From the cell containing the given text, extract its center point as [x, y] coordinate. 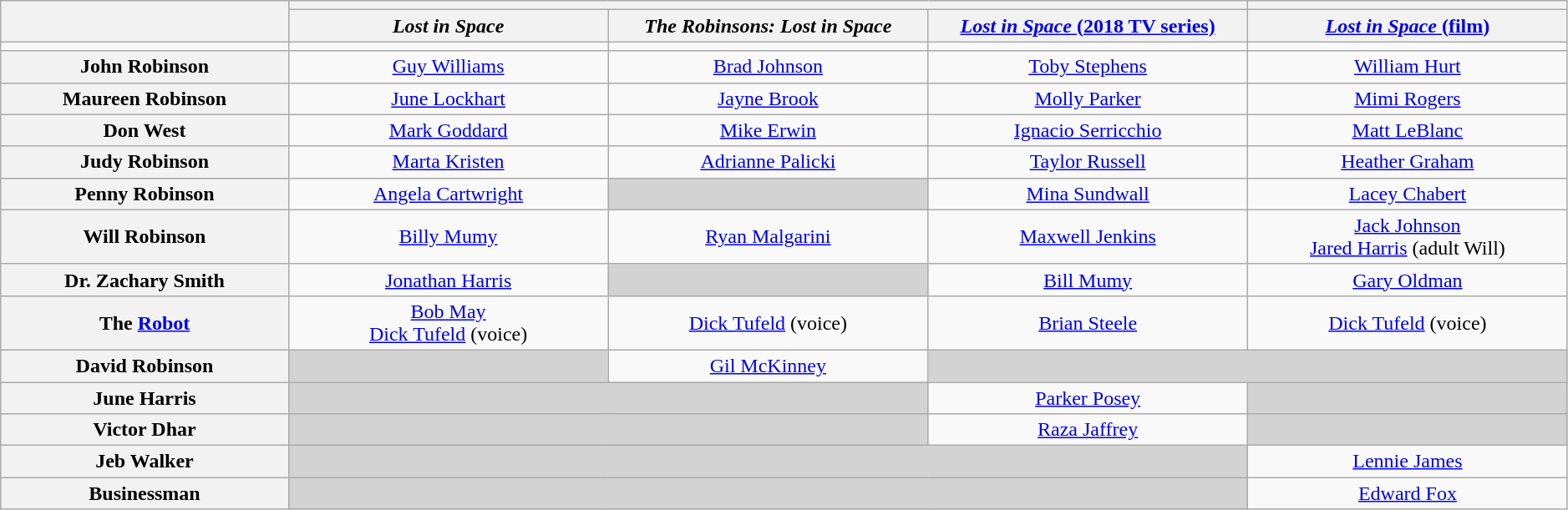
Ryan Malgarini [769, 237]
Brian Steele [1088, 322]
Heather Graham [1408, 162]
Marta Kristen [448, 162]
Ignacio Serricchio [1088, 130]
Lacey Chabert [1408, 194]
Bob MayDick Tufeld (voice) [448, 322]
Lennie James [1408, 462]
Don West [145, 130]
Raza Jaffrey [1088, 430]
John Robinson [145, 67]
William Hurt [1408, 67]
Jack JohnsonJared Harris (adult Will) [1408, 237]
Angela Cartwright [448, 194]
Molly Parker [1088, 98]
Lost in Space (2018 TV series) [1088, 26]
June Lockhart [448, 98]
Brad Johnson [769, 67]
Guy Williams [448, 67]
Mina Sundwall [1088, 194]
Lost in Space (film) [1408, 26]
David Robinson [145, 366]
Taylor Russell [1088, 162]
Gil McKinney [769, 366]
Jeb Walker [145, 462]
Adrianne Palicki [769, 162]
Jonathan Harris [448, 280]
Edward Fox [1408, 493]
Gary Oldman [1408, 280]
The Robinsons: Lost in Space [769, 26]
Mark Goddard [448, 130]
Victor Dhar [145, 430]
Maxwell Jenkins [1088, 237]
Bill Mumy [1088, 280]
Jayne Brook [769, 98]
Maureen Robinson [145, 98]
Will Robinson [145, 237]
Dr. Zachary Smith [145, 280]
June Harris [145, 398]
Judy Robinson [145, 162]
Toby Stephens [1088, 67]
Mike Erwin [769, 130]
Lost in Space [448, 26]
Penny Robinson [145, 194]
Matt LeBlanc [1408, 130]
Businessman [145, 493]
The Robot [145, 322]
Parker Posey [1088, 398]
Billy Mumy [448, 237]
Mimi Rogers [1408, 98]
